For the text-containing cell, return its midpoint in [X, Y] coordinate format. 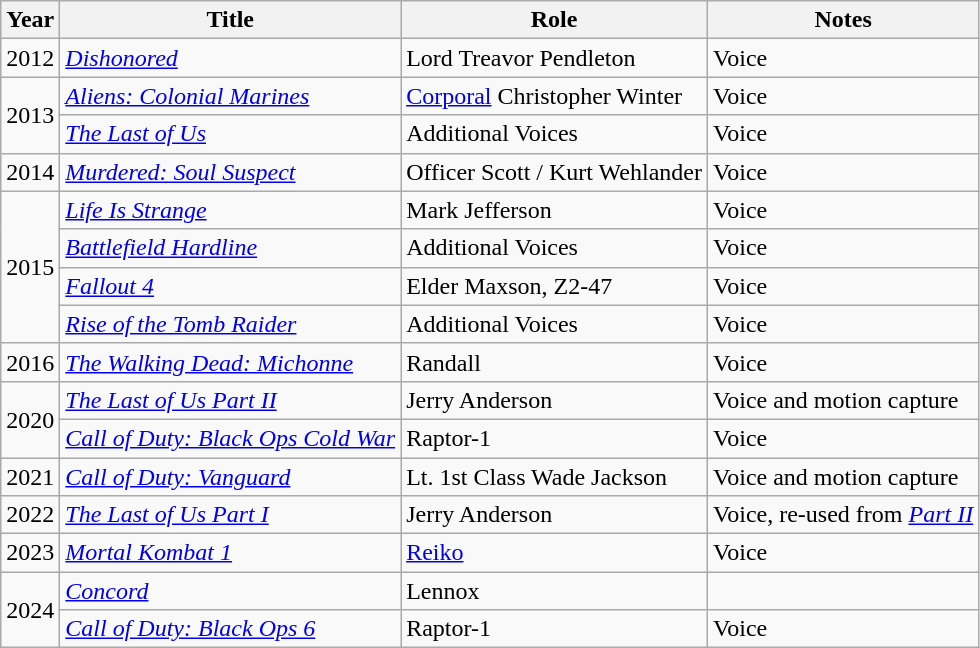
Role [554, 20]
2024 [30, 610]
Elder Maxson, Z2-47 [554, 286]
Dishonored [230, 58]
Notes [842, 20]
2016 [30, 362]
2015 [30, 267]
Call of Duty: Black Ops 6 [230, 629]
Rise of the Tomb Raider [230, 324]
2023 [30, 553]
Call of Duty: Black Ops Cold War [230, 438]
2014 [30, 172]
Title [230, 20]
Officer Scott / Kurt Wehlander [554, 172]
Lennox [554, 591]
The Last of Us [230, 134]
The Last of Us Part I [230, 515]
Randall [554, 362]
Voice, re-used from Part II [842, 515]
2013 [30, 115]
Corporal Christopher Winter [554, 96]
Mortal Kombat 1 [230, 553]
Aliens: Colonial Marines [230, 96]
Life Is Strange [230, 210]
Lord Treavor Pendleton [554, 58]
Reiko [554, 553]
Battlefield Hardline [230, 248]
Lt. 1st Class Wade Jackson [554, 477]
2012 [30, 58]
Call of Duty: Vanguard [230, 477]
Murdered: Soul Suspect [230, 172]
The Last of Us Part II [230, 400]
The Walking Dead: Michonne [230, 362]
2020 [30, 419]
2021 [30, 477]
Fallout 4 [230, 286]
Year [30, 20]
2022 [30, 515]
Concord [230, 591]
Mark Jefferson [554, 210]
